Find where the given text appears and provide that cell's center as [X, Y] coordinate. 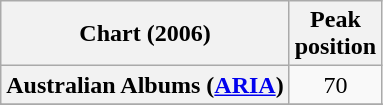
Australian Albums (ARIA) [145, 85]
70 [335, 85]
Chart (2006) [145, 34]
Peakposition [335, 34]
